Pinpoint the cell where the given text exists, returning its (x, y) midpoint coordinate. 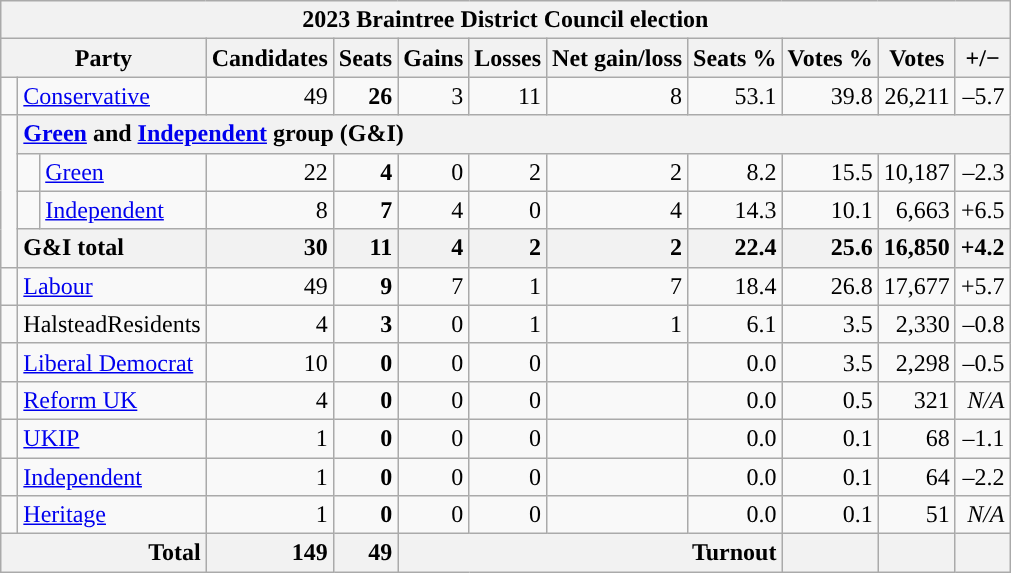
16,850 (916, 248)
39.8 (830, 96)
10 (270, 362)
Net gain/loss (618, 58)
Conservative (112, 96)
Votes (916, 58)
51 (916, 515)
0.5 (830, 400)
18.4 (735, 286)
Seats (365, 58)
–5.7 (982, 96)
30 (270, 248)
Candidates (270, 58)
22 (270, 172)
149 (270, 553)
Turnout (590, 553)
+6.5 (982, 210)
2,330 (916, 324)
Votes % (830, 58)
2,298 (916, 362)
HalsteadResidents (112, 324)
–0.8 (982, 324)
10.1 (830, 210)
68 (916, 438)
–2.2 (982, 477)
Reform UK (112, 400)
8.2 (735, 172)
2023 Braintree District Council election (506, 20)
–1.1 (982, 438)
Heritage (112, 515)
15.5 (830, 172)
+/− (982, 58)
22.4 (735, 248)
25.6 (830, 248)
Gains (434, 58)
26 (365, 96)
Labour (112, 286)
10,187 (916, 172)
53.1 (735, 96)
Losses (508, 58)
Total (104, 553)
Liberal Democrat (112, 362)
6.1 (735, 324)
26.8 (830, 286)
6,663 (916, 210)
Green (123, 172)
321 (916, 400)
UKIP (112, 438)
–2.3 (982, 172)
G&I total (112, 248)
+5.7 (982, 286)
9 (365, 286)
17,677 (916, 286)
26,211 (916, 96)
+4.2 (982, 248)
Party (104, 58)
14.3 (735, 210)
64 (916, 477)
Seats % (735, 58)
Green and Independent group (G&I) (514, 134)
–0.5 (982, 362)
